Detect which cell encompasses the target text, then output its (x, y) center coordinate. 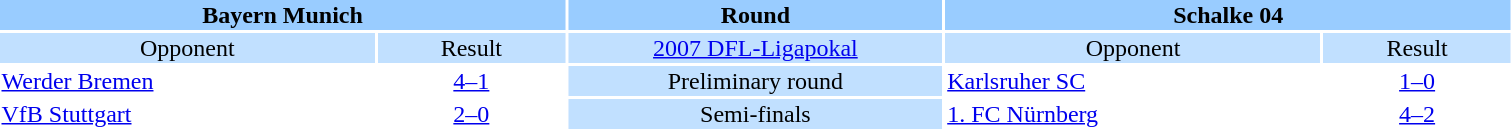
1–0 (1416, 81)
Semi-finals (756, 114)
VfB Stuttgart (188, 114)
Werder Bremen (188, 81)
Bayern Munich (282, 15)
4–1 (472, 81)
Preliminary round (756, 81)
Round (756, 15)
2007 DFL-Ligapokal (756, 48)
2–0 (472, 114)
Karlsruher SC (1134, 81)
Schalke 04 (1228, 15)
4–2 (1416, 114)
1. FC Nürnberg (1134, 114)
